Output the [X, Y] coordinate of the center of the cell containing the given text.  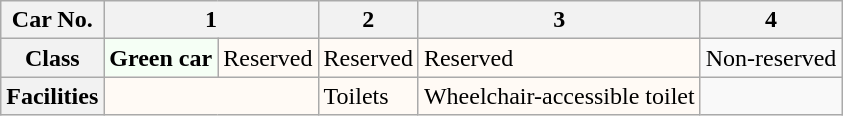
Wheelchair-accessible toilet [559, 96]
Facilities [52, 96]
2 [368, 20]
Non-reserved [771, 58]
Class [52, 58]
3 [559, 20]
Green car [161, 58]
1 [211, 20]
Toilets [368, 96]
4 [771, 20]
Car No. [52, 20]
